Detect which cell encompasses the target text, then output its (x, y) center coordinate. 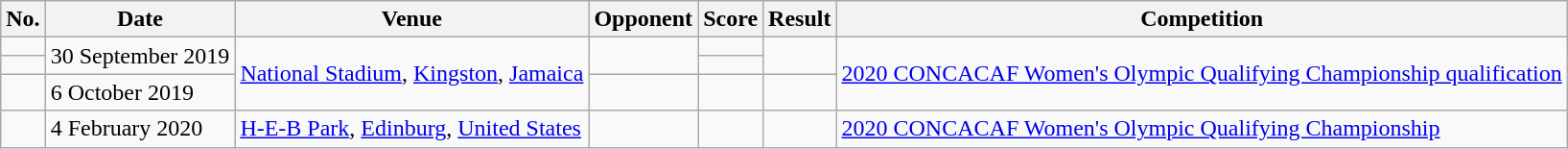
2020 CONCACAF Women's Olympic Qualifying Championship (1202, 129)
No. (23, 19)
Score (731, 19)
National Stadium, Kingston, Jamaica (412, 74)
Competition (1202, 19)
Date (140, 19)
H-E-B Park, Edinburg, United States (412, 129)
Result (800, 19)
4 February 2020 (140, 129)
6 October 2019 (140, 92)
2020 CONCACAF Women's Olympic Qualifying Championship qualification (1202, 74)
Venue (412, 19)
30 September 2019 (140, 56)
Opponent (644, 19)
